From the cell containing the given text, extract its center point as [X, Y] coordinate. 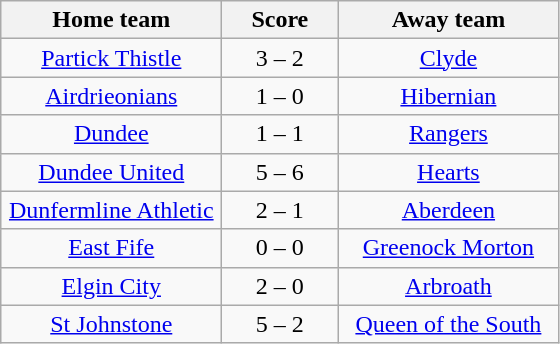
5 – 6 [280, 172]
Dunfermline Athletic [112, 210]
Arbroath [448, 286]
0 – 0 [280, 248]
Greenock Morton [448, 248]
2 – 1 [280, 210]
2 – 0 [280, 286]
Clyde [448, 58]
St Johnstone [112, 324]
5 – 2 [280, 324]
Dundee [112, 134]
Hibernian [448, 96]
Score [280, 20]
1 – 1 [280, 134]
Dundee United [112, 172]
Hearts [448, 172]
Aberdeen [448, 210]
East Fife [112, 248]
Partick Thistle [112, 58]
1 – 0 [280, 96]
Rangers [448, 134]
Away team [448, 20]
3 – 2 [280, 58]
Queen of the South [448, 324]
Home team [112, 20]
Elgin City [112, 286]
Airdrieonians [112, 96]
